Return the [X, Y] coordinate for the center point of the cell that contains the specified text.  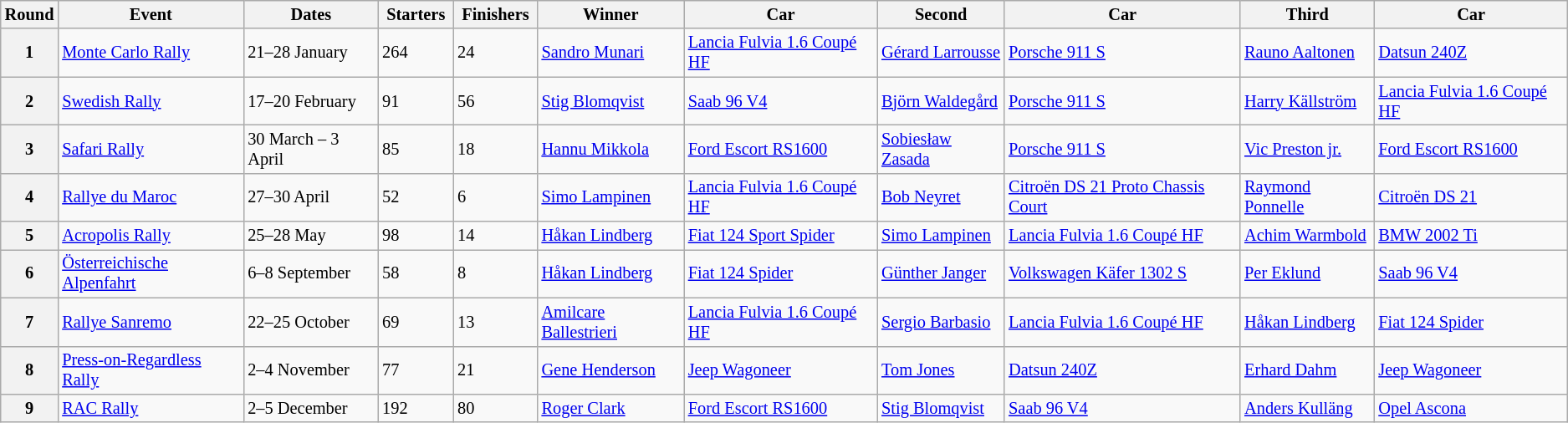
Citroën DS 21 Proto Chassis Court [1122, 197]
24 [495, 53]
Press-on-Regardless Rally [151, 370]
52 [416, 197]
Rallye du Maroc [151, 197]
Opel Ascona [1470, 408]
RAC Rally [151, 408]
7 [30, 322]
Sobiesław Zasada [941, 149]
5 [30, 236]
Bob Neyret [941, 197]
Anders Kulläng [1307, 408]
Second [941, 14]
Achim Warmbold [1307, 236]
14 [495, 236]
80 [495, 408]
Rauno Aaltonen [1307, 53]
Vic Preston jr. [1307, 149]
Winner [610, 14]
Starters [416, 14]
Björn Waldegård [941, 101]
21–28 January [311, 53]
17–20 February [311, 101]
4 [30, 197]
BMW 2002 Ti [1470, 236]
85 [416, 149]
30 March – 3 April [311, 149]
21 [495, 370]
2–4 November [311, 370]
Swedish Rally [151, 101]
Amilcare Ballestrieri [610, 322]
13 [495, 322]
Fiat 124 Sport Spider [781, 236]
Österreichische Alpenfahrt [151, 273]
6–8 September [311, 273]
27–30 April [311, 197]
Günther Janger [941, 273]
Sandro Munari [610, 53]
Safari Rally [151, 149]
2 [30, 101]
58 [416, 273]
9 [30, 408]
56 [495, 101]
Event [151, 14]
22–25 October [311, 322]
Erhard Dahm [1307, 370]
Dates [311, 14]
77 [416, 370]
69 [416, 322]
Monte Carlo Rally [151, 53]
25–28 May [311, 236]
Gene Henderson [610, 370]
91 [416, 101]
Tom Jones [941, 370]
18 [495, 149]
Citroën DS 21 [1470, 197]
3 [30, 149]
Hannu Mikkola [610, 149]
Roger Clark [610, 408]
Raymond Ponnelle [1307, 197]
Volkswagen Käfer 1302 S [1122, 273]
Acropolis Rally [151, 236]
98 [416, 236]
Sergio Barbasio [941, 322]
Per Eklund [1307, 273]
Third [1307, 14]
192 [416, 408]
264 [416, 53]
2–5 December [311, 408]
Gérard Larrousse [941, 53]
Round [30, 14]
Harry Källström [1307, 101]
Rallye Sanremo [151, 322]
Finishers [495, 14]
1 [30, 53]
